Detect which cell encompasses the target text, then output its [x, y] center coordinate. 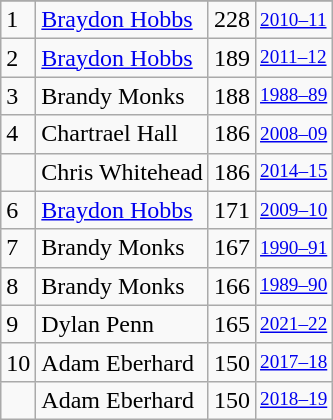
165 [232, 324]
2021–22 [293, 324]
7 [18, 248]
2018–19 [293, 400]
1989–90 [293, 286]
228 [232, 20]
1988–89 [293, 96]
10 [18, 362]
8 [18, 286]
2008–09 [293, 134]
1990–91 [293, 248]
9 [18, 324]
2009–10 [293, 210]
6 [18, 210]
171 [232, 210]
3 [18, 96]
2017–18 [293, 362]
Chris Whitehead [122, 172]
2 [18, 58]
167 [232, 248]
2010–11 [293, 20]
4 [18, 134]
Chartrael Hall [122, 134]
Dylan Penn [122, 324]
1 [18, 20]
2011–12 [293, 58]
188 [232, 96]
166 [232, 286]
189 [232, 58]
2014–15 [293, 172]
